Provide the [x, y] coordinate of the cell's center where the given text is located.  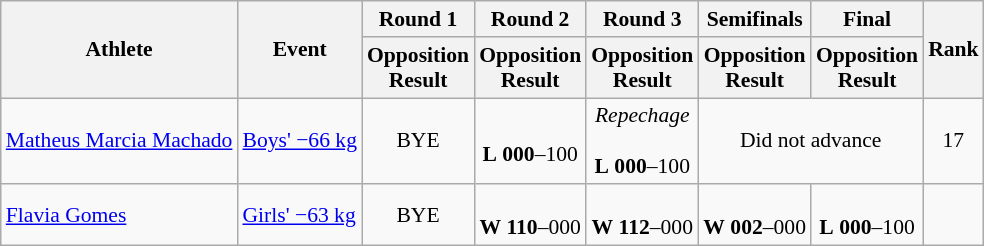
Rank [954, 50]
Final [867, 19]
Round 2 [530, 19]
Round 1 [418, 19]
W 112–000 [642, 216]
17 [954, 142]
W 110–000 [530, 216]
Flavia Gomes [120, 216]
W 002–000 [754, 216]
Boys' −66 kg [300, 142]
Did not advance [810, 142]
Event [300, 50]
Matheus Marcia Machado [120, 142]
Repechage L 000–100 [642, 142]
Girls' −63 kg [300, 216]
Athlete [120, 50]
Round 3 [642, 19]
Semifinals [754, 19]
